For the text-containing cell, return its midpoint in [x, y] coordinate format. 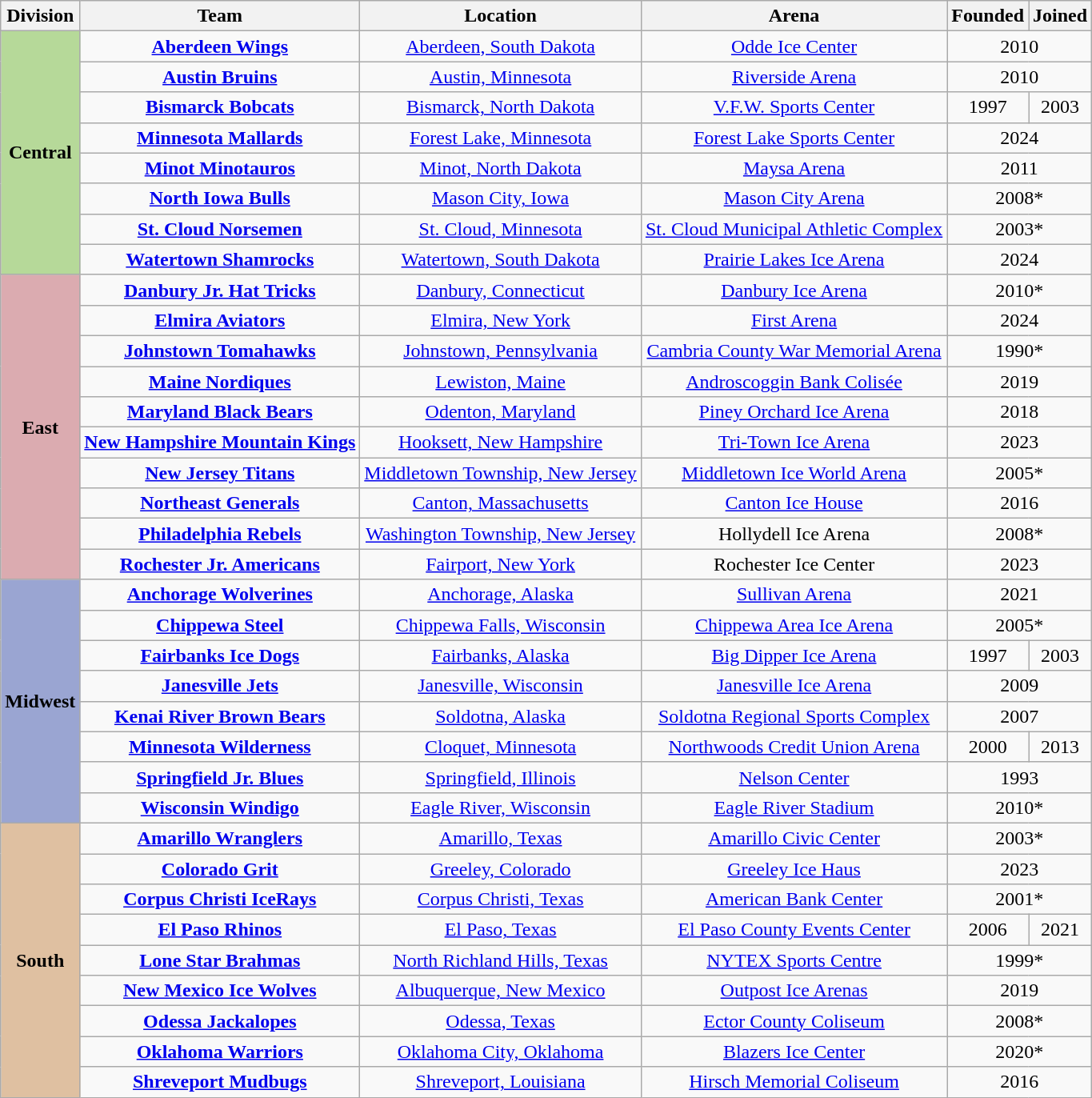
Minot Minotauros [220, 168]
Rochester Jr. Americans [220, 564]
Washington Township, New Jersey [501, 534]
Johnstown Tomahawks [220, 351]
Austin, Minnesota [501, 77]
Hollydell Ice Arena [794, 534]
Greeley Ice Haus [794, 868]
Arena [794, 16]
Watertown, South Dakota [501, 259]
Soldotna Regional Sports Complex [794, 716]
St. Cloud, Minnesota [501, 229]
Minnesota Wilderness [220, 747]
2011 [1019, 168]
Oklahoma City, Oklahoma [501, 1052]
Riverside Arena [794, 77]
1990* [1019, 351]
Danbury Jr. Hat Tricks [220, 290]
Fairbanks Ice Dogs [220, 655]
North Iowa Bulls [220, 198]
Eagle River, Wisconsin [501, 807]
Northeast Generals [220, 503]
Aberdeen Wings [220, 46]
Odessa Jackalopes [220, 1021]
Corpus Christi, Texas [501, 900]
Shreveport Mudbugs [220, 1082]
Elmira, New York [501, 320]
Androscoggin Bank Colisée [794, 382]
American Bank Center [794, 900]
Eagle River Stadium [794, 807]
Greeley, Colorado [501, 868]
El Paso, Texas [501, 930]
Oklahoma Warriors [220, 1052]
Aberdeen, South Dakota [501, 46]
Odde Ice Center [794, 46]
Springfield Jr. Blues [220, 777]
Canton, Massachusetts [501, 503]
First Arena [794, 320]
Forest Lake, Minnesota [501, 138]
Midwest [40, 701]
1993 [1019, 777]
Cloquet, Minnesota [501, 747]
East [40, 427]
Mason City Arena [794, 198]
Hooksett, New Hampshire [501, 443]
Northwoods Credit Union Arena [794, 747]
Danbury Ice Arena [794, 290]
Bismarck Bobcats [220, 107]
Kenai River Brown Bears [220, 716]
Maine Nordiques [220, 382]
2007 [1019, 716]
Cambria County War Memorial Arena [794, 351]
2013 [1061, 747]
Lewiston, Maine [501, 382]
Piney Orchard Ice Arena [794, 412]
Rochester Ice Center [794, 564]
2000 [988, 747]
Fairbanks, Alaska [501, 655]
Central [40, 153]
Elmira Aviators [220, 320]
Lone Star Brahmas [220, 960]
Outpost Ice Arenas [794, 991]
Minnesota Mallards [220, 138]
Odessa, Texas [501, 1021]
Johnstown, Pennsylvania [501, 351]
Maryland Black Bears [220, 412]
St. Cloud Municipal Athletic Complex [794, 229]
North Richland Hills, Texas [501, 960]
Hirsch Memorial Coliseum [794, 1082]
1999* [1019, 960]
New Mexico Ice Wolves [220, 991]
Philadelphia Rebels [220, 534]
Maysa Arena [794, 168]
Founded [988, 16]
Anchorage, Alaska [501, 595]
Sullivan Arena [794, 595]
Wisconsin Windigo [220, 807]
Janesville, Wisconsin [501, 686]
Amarillo Civic Center [794, 838]
New Hampshire Mountain Kings [220, 443]
Chippewa Falls, Wisconsin [501, 625]
Prairie Lakes Ice Arena [794, 259]
El Paso County Events Center [794, 930]
Albuquerque, New Mexico [501, 991]
Chippewa Steel [220, 625]
2009 [1019, 686]
Ector County Coliseum [794, 1021]
Bismarck, North Dakota [501, 107]
Janesville Ice Arena [794, 686]
Forest Lake Sports Center [794, 138]
Chippewa Area Ice Arena [794, 625]
New Jersey Titans [220, 473]
Austin Bruins [220, 77]
Soldotna, Alaska [501, 716]
Middletown Township, New Jersey [501, 473]
Location [501, 16]
El Paso Rhinos [220, 930]
2018 [1019, 412]
Middletown Ice World Arena [794, 473]
Division [40, 16]
2001* [1019, 900]
Corpus Christi IceRays [220, 900]
Odenton, Maryland [501, 412]
Amarillo, Texas [501, 838]
South [40, 960]
Fairport, New York [501, 564]
Blazers Ice Center [794, 1052]
V.F.W. Sports Center [794, 107]
Anchorage Wolverines [220, 595]
Janesville Jets [220, 686]
Minot, North Dakota [501, 168]
Big Dipper Ice Arena [794, 655]
Nelson Center [794, 777]
Danbury, Connecticut [501, 290]
Springfield, Illinois [501, 777]
Canton Ice House [794, 503]
Team [220, 16]
St. Cloud Norsemen [220, 229]
Amarillo Wranglers [220, 838]
Colorado Grit [220, 868]
NYTEX Sports Centre [794, 960]
Shreveport, Louisiana [501, 1082]
Tri-Town Ice Arena [794, 443]
Watertown Shamrocks [220, 259]
2020* [1019, 1052]
2006 [988, 930]
Joined [1061, 16]
Mason City, Iowa [501, 198]
